Search for the cell housing the specified text and yield its [x, y] center coordinate. 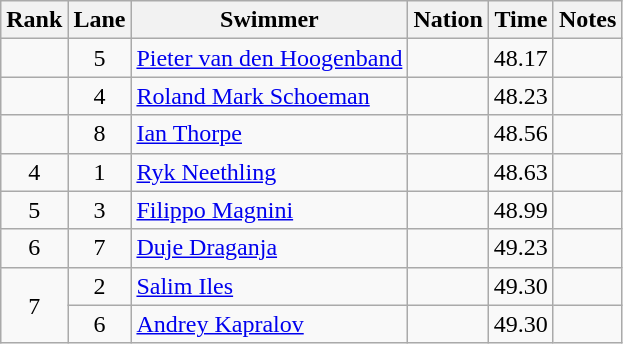
Duje Draganja [270, 248]
Salim Iles [270, 286]
Andrey Kapralov [270, 324]
Time [520, 20]
Lane [100, 20]
2 [100, 286]
48.63 [520, 172]
Notes [587, 20]
3 [100, 210]
Rank [34, 20]
Roland Mark Schoeman [270, 96]
49.23 [520, 248]
48.99 [520, 210]
Ian Thorpe [270, 134]
1 [100, 172]
48.23 [520, 96]
Swimmer [270, 20]
Ryk Neethling [270, 172]
Pieter van den Hoogenband [270, 58]
48.17 [520, 58]
8 [100, 134]
Filippo Magnini [270, 210]
48.56 [520, 134]
Nation [448, 20]
